Return (X, Y) of the center of cell containing provided text 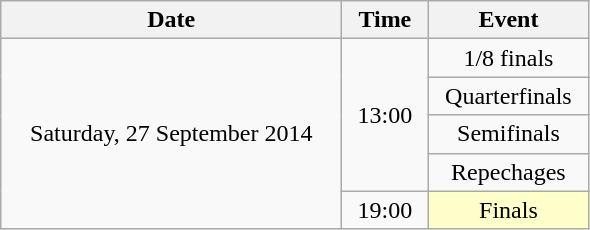
Date (172, 20)
Event (508, 20)
Repechages (508, 172)
Time (385, 20)
1/8 finals (508, 58)
Quarterfinals (508, 96)
19:00 (385, 210)
13:00 (385, 115)
Semifinals (508, 134)
Finals (508, 210)
Saturday, 27 September 2014 (172, 134)
